Output the (x, y) coordinate of the center of the cell containing the given text.  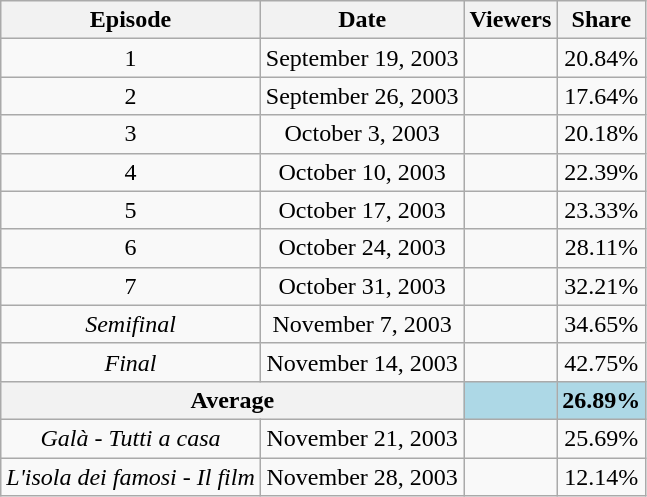
34.65% (602, 324)
25.69% (602, 438)
23.33% (602, 210)
42.75% (602, 362)
22.39% (602, 172)
26.89% (602, 400)
September 26, 2003 (362, 96)
October 17, 2003 (362, 210)
November 28, 2003 (362, 477)
20.84% (602, 58)
3 (131, 134)
Episode (131, 20)
October 10, 2003 (362, 172)
4 (131, 172)
Semifinal (131, 324)
7 (131, 286)
Date (362, 20)
September 19, 2003 (362, 58)
5 (131, 210)
Galà - Tutti a casa (131, 438)
October 3, 2003 (362, 134)
28.11% (602, 248)
6 (131, 248)
November 14, 2003 (362, 362)
Final (131, 362)
November 7, 2003 (362, 324)
32.21% (602, 286)
12.14% (602, 477)
October 24, 2003 (362, 248)
Viewers (510, 20)
1 (131, 58)
2 (131, 96)
November 21, 2003 (362, 438)
Share (602, 20)
L'isola dei famosi - Il film (131, 477)
Average (232, 400)
17.64% (602, 96)
October 31, 2003 (362, 286)
20.18% (602, 134)
